Determine the (x, y) coordinate at the center of the cell enclosing the given text.  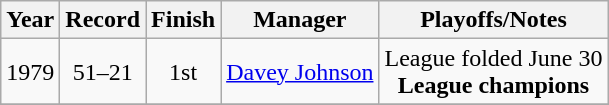
1979 (30, 72)
Finish (184, 20)
Playoffs/Notes (494, 20)
League folded June 30League champions (494, 72)
Manager (300, 20)
Year (30, 20)
Davey Johnson (300, 72)
1st (184, 72)
51–21 (103, 72)
Record (103, 20)
